Determine the (x, y) coordinate at the center of the cell enclosing the given text.  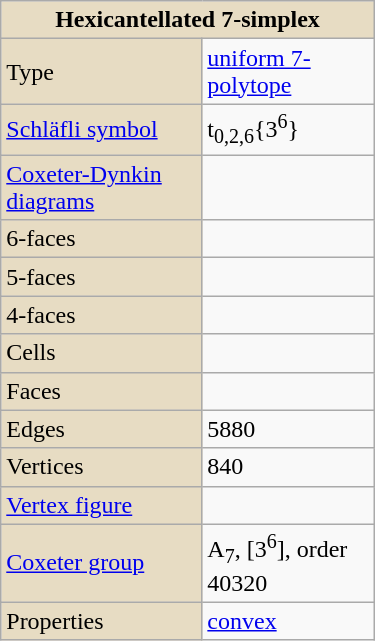
uniform 7-polytope (288, 72)
Faces (102, 391)
Hexicantellated 7-simplex (188, 20)
t0,2,6{36} (288, 130)
Type (102, 72)
5-faces (102, 277)
840 (288, 467)
4-faces (102, 315)
Edges (102, 429)
Coxeter group (102, 563)
Cells (102, 353)
Coxeter-Dynkin diagrams (102, 188)
A7, [36], order 40320 (288, 563)
Properties (102, 621)
Vertex figure (102, 505)
5880 (288, 429)
convex (288, 621)
6-faces (102, 239)
Schläfli symbol (102, 130)
Vertices (102, 467)
